For the text-containing cell, return its midpoint in [x, y] coordinate format. 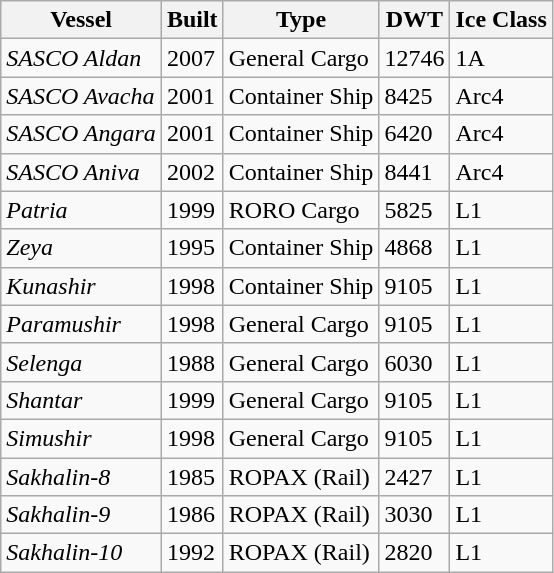
1995 [192, 248]
Sakhalin-8 [82, 477]
3030 [414, 515]
Kunashir [82, 286]
2002 [192, 172]
6420 [414, 134]
1985 [192, 477]
Sakhalin-10 [82, 553]
1992 [192, 553]
2007 [192, 58]
4868 [414, 248]
8441 [414, 172]
Simushir [82, 438]
Shantar [82, 400]
12746 [414, 58]
Built [192, 20]
Sakhalin-9 [82, 515]
Patria [82, 210]
RORO Cargo [301, 210]
6030 [414, 362]
DWT [414, 20]
8425 [414, 96]
2820 [414, 553]
Vessel [82, 20]
SASCO Avacha [82, 96]
SASCO Aniva [82, 172]
Zeya [82, 248]
Type [301, 20]
SASCO Aldan [82, 58]
Paramushir [82, 324]
2427 [414, 477]
5825 [414, 210]
1A [501, 58]
1988 [192, 362]
1986 [192, 515]
Selenga [82, 362]
Ice Class [501, 20]
SASCO Angara [82, 134]
